For the text-containing cell, return its midpoint in (x, y) coordinate format. 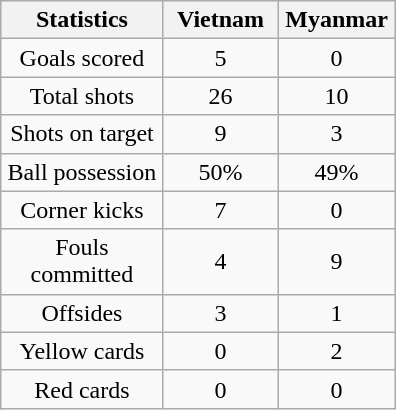
Shots on target (82, 134)
Goals scored (82, 58)
Vietnam (220, 20)
5 (220, 58)
Corner kicks (82, 210)
7 (220, 210)
1 (337, 313)
Red cards (82, 389)
10 (337, 96)
26 (220, 96)
2 (337, 351)
Offsides (82, 313)
Fouls committed (82, 262)
Yellow cards (82, 351)
Ball possession (82, 172)
Myanmar (337, 20)
49% (337, 172)
50% (220, 172)
Total shots (82, 96)
4 (220, 262)
Statistics (82, 20)
